Identify which cell holds the provided text, then report its (X, Y) central coordinate. 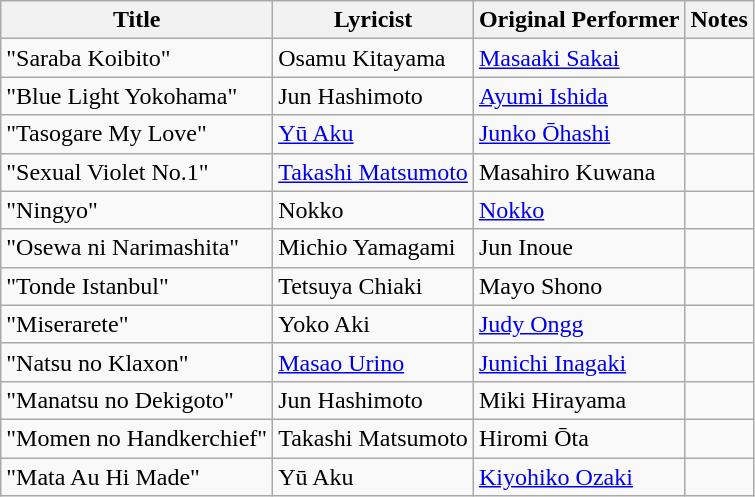
"Osewa ni Narimashita" (137, 248)
"Tasogare My Love" (137, 134)
Jun Inoue (579, 248)
Osamu Kitayama (374, 58)
Michio Yamagami (374, 248)
Lyricist (374, 20)
Masao Urino (374, 362)
Original Performer (579, 20)
Junichi Inagaki (579, 362)
"Blue Light Yokohama" (137, 96)
Masaaki Sakai (579, 58)
Mayo Shono (579, 286)
Judy Ongg (579, 324)
"Sexual Violet No.1" (137, 172)
Miki Hirayama (579, 400)
Title (137, 20)
Yoko Aki (374, 324)
Masahiro Kuwana (579, 172)
Ayumi Ishida (579, 96)
"Manatsu no Dekigoto" (137, 400)
Junko Ōhashi (579, 134)
Kiyohiko Ozaki (579, 477)
Tetsuya Chiaki (374, 286)
"Momen no Handkerchief" (137, 438)
"Natsu no Klaxon" (137, 362)
"Miserarete" (137, 324)
Hiromi Ōta (579, 438)
"Tonde Istanbul" (137, 286)
"Ningyo" (137, 210)
"Saraba Koibito" (137, 58)
Notes (719, 20)
"Mata Au Hi Made" (137, 477)
